Detect which cell encompasses the target text, then output its [X, Y] center coordinate. 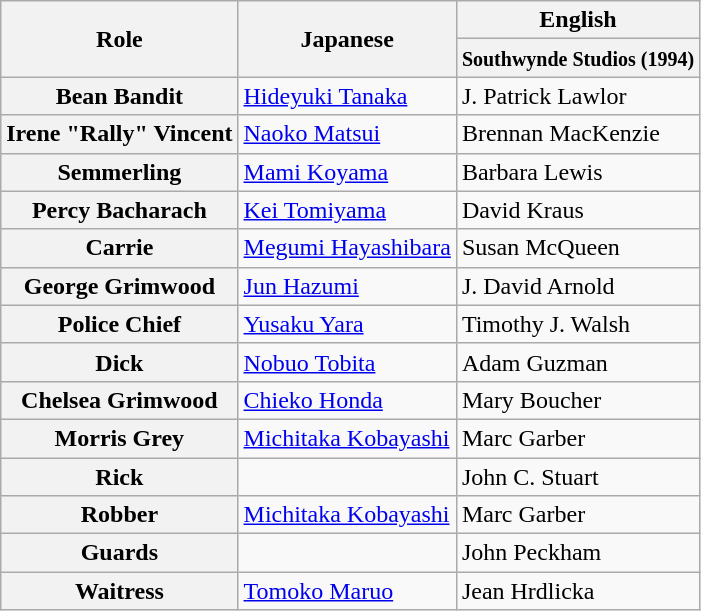
George Grimwood [120, 286]
Irene "Rally" Vincent [120, 134]
Barbara Lewis [578, 172]
Hideyuki Tanaka [347, 96]
Chelsea Grimwood [120, 400]
Guards [120, 553]
Morris Grey [120, 438]
Robber [120, 515]
Dick [120, 362]
Megumi Hayashibara [347, 248]
J. David Arnold [578, 286]
J. Patrick Lawlor [578, 96]
Nobuo Tobita [347, 362]
Police Chief [120, 324]
Carrie [120, 248]
Kei Tomiyama [347, 210]
Semmerling [120, 172]
Susan McQueen [578, 248]
Waitress [120, 591]
Tomoko Maruo [347, 591]
John Peckham [578, 553]
Brennan MacKenzie [578, 134]
Timothy J. Walsh [578, 324]
Bean Bandit [120, 96]
Southwynde Studios (1994) [578, 58]
Chieko Honda [347, 400]
Mary Boucher [578, 400]
Role [120, 39]
Jun Hazumi [347, 286]
Yusaku Yara [347, 324]
Rick [120, 477]
John C. Stuart [578, 477]
Naoko Matsui [347, 134]
David Kraus [578, 210]
Adam Guzman [578, 362]
Mami Koyama [347, 172]
Jean Hrdlicka [578, 591]
Percy Bacharach [120, 210]
English [578, 20]
Japanese [347, 39]
